Locate the cell with the specified text and output its (X, Y) center coordinate. 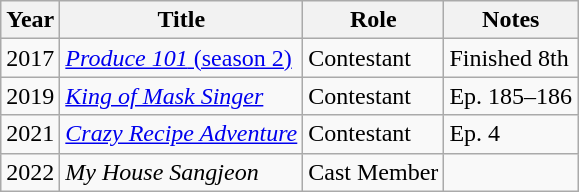
Cast Member (374, 172)
Notes (511, 20)
My House Sangjeon (182, 172)
Year (30, 20)
Produce 101 (season 2) (182, 58)
Crazy Recipe Adventure (182, 134)
2017 (30, 58)
Ep. 4 (511, 134)
2022 (30, 172)
Title (182, 20)
2021 (30, 134)
2019 (30, 96)
Role (374, 20)
Ep. 185–186 (511, 96)
Finished 8th (511, 58)
King of Mask Singer (182, 96)
